Identify which cell holds the provided text, then report its [X, Y] central coordinate. 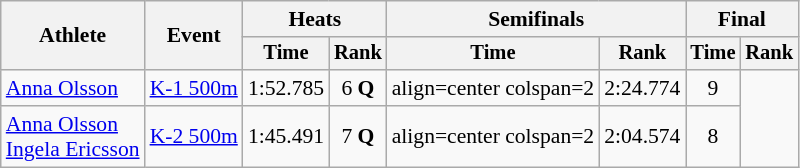
Athlete [73, 36]
K-1 500m [194, 88]
8 [714, 136]
Event [194, 36]
7 Q [358, 136]
6 Q [358, 88]
Semifinals [536, 19]
9 [714, 88]
2:24.774 [642, 88]
Heats [315, 19]
2:04.574 [642, 136]
Final [742, 19]
1:45.491 [286, 136]
1:52.785 [286, 88]
Anna Olsson [73, 88]
K-2 500m [194, 136]
Anna Olsson Ingela Ericsson [73, 136]
